Search for the cell housing the specified text and yield its (x, y) center coordinate. 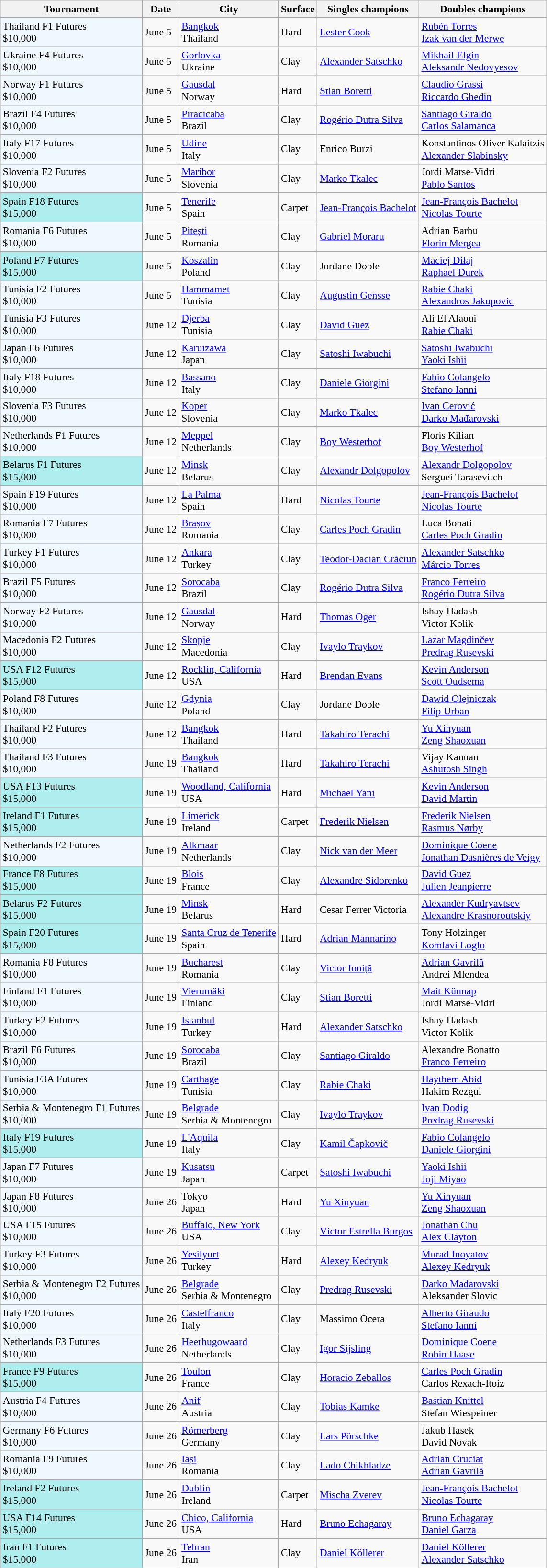
Darko Mađarovski Aleksander Slovic (482, 1290)
Buffalo, New YorkUSA (229, 1232)
Enrico Burzi (368, 149)
Rocklin, CaliforniaUSA (229, 676)
Cesar Ferrer Victoria (368, 910)
Finland F1 Futures$10,000 (72, 997)
AlkmaarNetherlands (229, 851)
Adrian Barbu Florin Mergea (482, 237)
Franco Ferreiro Rogério Dutra Silva (482, 588)
Ali El Alaoui Rabie Chaki (482, 324)
Romania F9 Futures$10,000 (72, 1465)
Slovenia F3 Futures$10,000 (72, 412)
Austria F4 Futures$10,000 (72, 1407)
Augustin Gensse (368, 296)
France F8 Futures$15,000 (72, 880)
Slovenia F2 Futures$10,000 (72, 178)
IstanbulTurkey (229, 1027)
VierumäkiFinland (229, 997)
TokyoJapan (229, 1202)
Alexandr Dolgopolov (368, 471)
RömerbergGermany (229, 1436)
Brazil F6 Futures$10,000 (72, 1056)
Lars Pörschke (368, 1436)
PiracicabaBrazil (229, 120)
Satoshi Iwabuchi Yaoki Ishii (482, 354)
USA F14 Futures$15,000 (72, 1524)
Daniel Köllerer Alexander Satschko (482, 1553)
Konstantinos Oliver Kalaitzis Alexander Slabinsky (482, 149)
Woodland, CaliforniaUSA (229, 792)
Germany F6 Futures$10,000 (72, 1436)
Maciej Diłaj Raphael Durek (482, 266)
Kevin Anderson David Martin (482, 792)
LimerickIreland (229, 822)
Ireland F1 Futures$15,000 (72, 822)
Lester Cook (368, 33)
Daniele Giorgini (368, 383)
Fabio Colangelo Daniele Giorgini (482, 1144)
Murad Inoyatov Alexey Kedryuk (482, 1260)
Daniel Köllerer (368, 1553)
Singles champions (368, 9)
Alexander Kudryavtsev Alexandre Krasnoroutskiy (482, 910)
Boy Westerhof (368, 442)
Santiago Giraldo Carlos Salamanca (482, 120)
Víctor Estrella Burgos (368, 1232)
Adrian Mannarino (368, 939)
Santa Cruz de TenerifeSpain (229, 939)
Surface (298, 9)
Netherlands F3 Futures$10,000 (72, 1348)
Ireland F2 Futures$15,000 (72, 1495)
USA F15 Futures$10,000 (72, 1232)
Igor Sijsling (368, 1348)
HammametTunisia (229, 296)
Ukraine F4 Futures$10,000 (72, 61)
David Guez Julien Jeanpierre (482, 880)
DjerbaTunisia (229, 324)
HeerhugowaardNetherlands (229, 1348)
Jonathan Chu Alex Clayton (482, 1232)
Jean-François Bachelot (368, 208)
Serbia & Montenegro F2 Futures$10,000 (72, 1290)
Spain F19 Futures$10,000 (72, 500)
Tunisia F3 Futures$10,000 (72, 324)
Teodor-Dacian Crăciun (368, 559)
Jordi Marse-Vidri Pablo Santos (482, 178)
Italy F19 Futures$15,000 (72, 1144)
KoperSlovenia (229, 412)
Spain F20 Futures$15,000 (72, 939)
Norway F1 Futures$10,000 (72, 91)
Alexandre Sidorenko (368, 880)
Thailand F2 Futures$10,000 (72, 734)
TehranIran (229, 1553)
GdyniaPoland (229, 705)
Brazil F5 Futures$10,000 (72, 588)
Michael Yani (368, 792)
Tunisia F3A Futures$10,000 (72, 1085)
Yaoki Ishii Joji Miyao (482, 1173)
Jakub Hasek David Novak (482, 1436)
Macedonia F2 Futures$10,000 (72, 646)
Italy F18 Futures$10,000 (72, 383)
Bastian Knittel Stefan Wiespeiner (482, 1407)
Tobias Kamke (368, 1407)
USA F12 Futures$15,000 (72, 676)
Netherlands F2 Futures$10,000 (72, 851)
L'AquilaItaly (229, 1144)
Alexandr Dolgopolov Serguei Tarasevitch (482, 471)
UdineItaly (229, 149)
KoszalinPoland (229, 266)
Turkey F1 Futures$10,000 (72, 559)
Norway F2 Futures$10,000 (72, 617)
Ivan Cerović Darko Mađarovski (482, 412)
Italy F17 Futures$10,000 (72, 149)
Japan F6 Futures$10,000 (72, 354)
Mischa Zverev (368, 1495)
Thailand F1 Futures$10,000 (72, 33)
SkopjeMacedonia (229, 646)
Yu Xinyuan (368, 1202)
France F9 Futures$15,000 (72, 1378)
City (229, 9)
Bruno Echagaray (368, 1524)
Japan F7 Futures$10,000 (72, 1173)
Lazar Magdinčev Predrag Rusevski (482, 646)
Japan F8 Futures$10,000 (72, 1202)
USA F13 Futures$15,000 (72, 792)
Alexander Satschko Márcio Torres (482, 559)
Poland F7 Futures$15,000 (72, 266)
Floris Kilian Boy Westerhof (482, 442)
ToulonFrance (229, 1378)
Turkey F2 Futures$10,000 (72, 1027)
MariborSlovenia (229, 178)
DublinIreland (229, 1495)
MeppelNetherlands (229, 442)
Nick van der Meer (368, 851)
GorlovkaUkraine (229, 61)
Thailand F3 Futures$10,000 (72, 764)
YesilyurtTurkey (229, 1260)
Alexandre Bonatto Franco Ferreiro (482, 1056)
Lado Chikhladze (368, 1465)
Massimo Ocera (368, 1319)
Carles Poch Gradin (368, 529)
Belarus F1 Futures$15,000 (72, 471)
Iran F1 Futures$15,000 (72, 1553)
CastelfrancoItaly (229, 1319)
BucharestRomania (229, 968)
Serbia & Montenegro F1 Futures$10,000 (72, 1114)
Turkey F3 Futures$10,000 (72, 1260)
Fabio Colangelo Stefano Ianni (482, 383)
Thomas Oger (368, 617)
KusatsuJapan (229, 1173)
Horacio Zeballos (368, 1378)
Belarus F2 Futures$15,000 (72, 910)
Luca Bonati Carles Poch Gradin (482, 529)
Predrag Rusevski (368, 1290)
BassanoItaly (229, 383)
Romania F6 Futures$10,000 (72, 237)
Chico, CaliforniaUSA (229, 1524)
David Guez (368, 324)
Alberto Giraudo Stefano Ianni (482, 1319)
Haythem Abid Hakim Rezgui (482, 1085)
Mait Künnap Jordi Marse-Vidri (482, 997)
TenerifeSpain (229, 208)
Tony Holzinger Komlavi Loglo (482, 939)
IașiRomania (229, 1465)
La PalmaSpain (229, 500)
Date (161, 9)
Kamil Čapkovič (368, 1144)
Romania F7 Futures$10,000 (72, 529)
CarthageTunisia (229, 1085)
Netherlands F1 Futures$10,000 (72, 442)
Frederik Nielsen Rasmus Nørby (482, 822)
Gabriel Moraru (368, 237)
Tunisia F2 Futures$10,000 (72, 296)
BloisFrance (229, 880)
Rabie Chaki (368, 1085)
Ivan Dodig Predrag Rusevski (482, 1114)
Dawid Olejniczak Filip Urban (482, 705)
Kevin Anderson Scott Oudsema (482, 676)
Adrian Gavrilă Andrei Mlendea (482, 968)
Romania F8 Futures$10,000 (72, 968)
Brendan Evans (368, 676)
AnkaraTurkey (229, 559)
Frederik Nielsen (368, 822)
BrașovRomania (229, 529)
Dominique Coene Jonathan Dasnières de Veigy (482, 851)
Nicolas Tourte (368, 500)
Bruno Echagaray Daniel Garza (482, 1524)
Italy F20 Futures$10,000 (72, 1319)
Carles Poch Gradin Carlos Rexach-Itoiz (482, 1378)
Tournament (72, 9)
Poland F8 Futures$10,000 (72, 705)
Dominique Coene Robin Haase (482, 1348)
Mikhail Elgin Aleksandr Nedovyesov (482, 61)
Santiago Giraldo (368, 1056)
Spain F18 Futures$15,000 (72, 208)
KaruizawaJapan (229, 354)
Claudio Grassi Riccardo Ghedin (482, 91)
Victor Ioniță (368, 968)
Alexey Kedryuk (368, 1260)
Adrian Cruciat Adrian Gavrilă (482, 1465)
Rubén Torres Izak van der Merwe (482, 33)
AnifAustria (229, 1407)
Rabie Chaki Alexandros Jakupovic (482, 296)
PiteștiRomania (229, 237)
Brazil F4 Futures$10,000 (72, 120)
Vijay Kannan Ashutosh Singh (482, 764)
Doubles champions (482, 9)
